Pinpoint the cell where the given text exists, returning its [X, Y] midpoint coordinate. 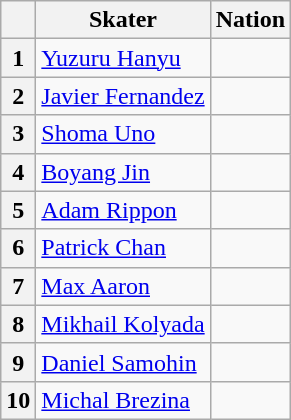
Adam Rippon [123, 210]
10 [18, 400]
1 [18, 58]
Skater [123, 20]
6 [18, 248]
Michal Brezina [123, 400]
Patrick Chan [123, 248]
Daniel Samohin [123, 362]
Shoma Uno [123, 134]
8 [18, 324]
4 [18, 172]
Nation [250, 20]
7 [18, 286]
Boyang Jin [123, 172]
Mikhail Kolyada [123, 324]
Javier Fernandez [123, 96]
Yuzuru Hanyu [123, 58]
9 [18, 362]
Max Aaron [123, 286]
2 [18, 96]
3 [18, 134]
5 [18, 210]
